Scan for the cell matching the given text and deliver its [x, y] coordinate at center. 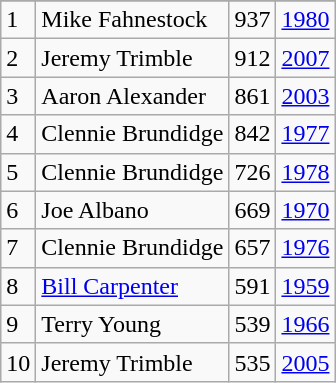
1966 [306, 324]
726 [252, 172]
657 [252, 248]
8 [18, 286]
4 [18, 134]
1978 [306, 172]
Aaron Alexander [132, 96]
Joe Albano [132, 210]
2003 [306, 96]
Mike Fahnestock [132, 20]
9 [18, 324]
10 [18, 362]
Bill Carpenter [132, 286]
2005 [306, 362]
1 [18, 20]
535 [252, 362]
937 [252, 20]
1976 [306, 248]
591 [252, 286]
1959 [306, 286]
1977 [306, 134]
861 [252, 96]
2007 [306, 58]
Terry Young [132, 324]
669 [252, 210]
539 [252, 324]
2 [18, 58]
7 [18, 248]
6 [18, 210]
1970 [306, 210]
1980 [306, 20]
842 [252, 134]
912 [252, 58]
5 [18, 172]
3 [18, 96]
